Provide the (x, y) coordinate of the cell's center where the given text is located.  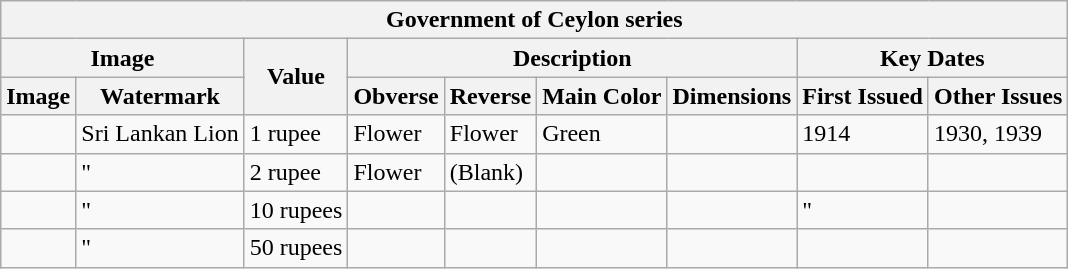
1930, 1939 (998, 134)
Dimensions (732, 96)
Main Color (602, 96)
Watermark (160, 96)
2 rupee (296, 172)
1 rupee (296, 134)
Reverse (490, 96)
50 rupees (296, 248)
Green (602, 134)
(Blank) (490, 172)
Government of Ceylon series (534, 20)
Obverse (396, 96)
Description (572, 58)
Value (296, 77)
Sri Lankan Lion (160, 134)
Other Issues (998, 96)
10 rupees (296, 210)
First Issued (863, 96)
Key Dates (932, 58)
1914 (863, 134)
